Return the (X, Y) coordinate for the center point of the cell that contains the specified text.  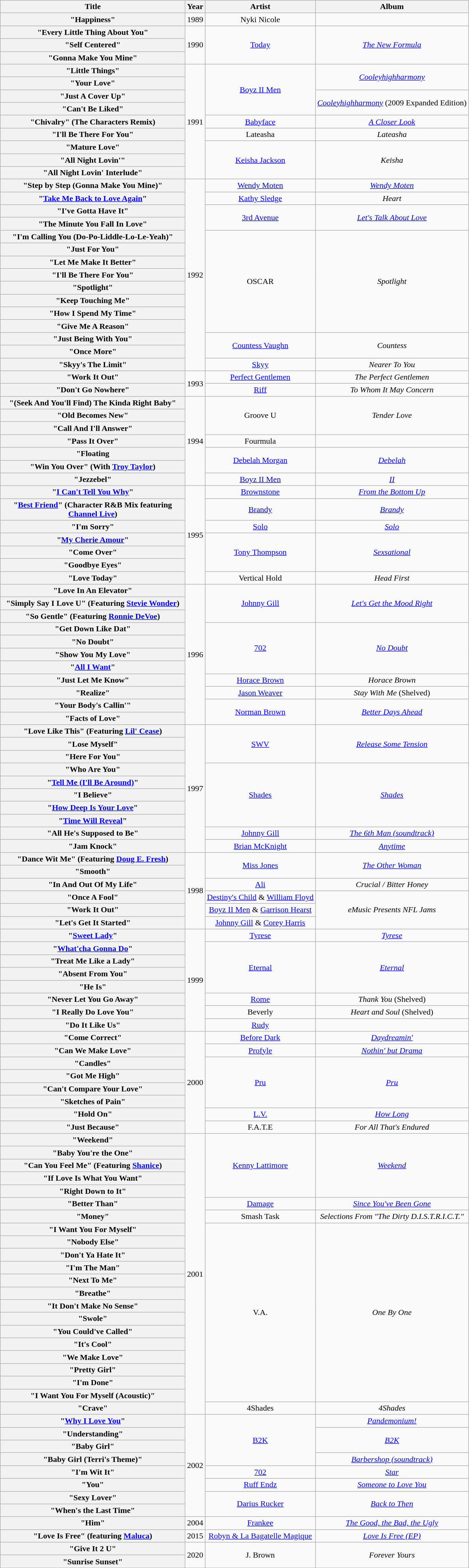
1996 (195, 654)
Perfect Gentlemen (261, 377)
Cooleyhighharmony (2009 Expanded Edition) (392, 102)
"Love Today" (93, 578)
"Let's Get It Started" (93, 923)
1999 (195, 980)
1998 (195, 891)
eMusic Presents NFL Jams (392, 910)
"The Minute You Fall In Love" (93, 224)
"Step by Step (Gonna Make You Mine)" (93, 186)
"Baby Girl" (93, 1447)
Frankee (261, 1523)
"Once More" (93, 351)
"Candles" (93, 1063)
"Sweet Lady" (93, 935)
From the Bottom Up (392, 492)
"Sketches of Pain" (93, 1101)
II (392, 479)
F.A.T.E (261, 1127)
"Lose Myself" (93, 744)
The Other Woman (392, 865)
"Happiness" (93, 19)
Darius Rucker (261, 1504)
Let's Get the Mood Right (392, 603)
"Right Down to It" (93, 1191)
"Take Me Back to Love Again" (93, 198)
OSCAR (261, 281)
"Don't Go Nowhere" (93, 390)
Miss Jones (261, 865)
1993 (195, 384)
V.A. (261, 1312)
"Give It 2 U" (93, 1549)
"Simply Say I Love U" (Featuring Stevie Wonder) (93, 603)
How Long (392, 1114)
"All Night Lovin'" (93, 160)
Cooleyhighharmony (392, 77)
"Come Correct" (93, 1038)
1991 (195, 121)
"Do It Like Us" (93, 1025)
"Let Me Make It Better" (93, 262)
Someone to Love You (392, 1485)
Let's Talk About Love (392, 217)
"Love Is Free" (featuring Maluca) (93, 1536)
"We Make Love" (93, 1357)
"Just Let Me Know" (93, 680)
"Goodbye Eyes" (93, 565)
"Baby You're the One" (93, 1153)
Since You've Been Gone (392, 1204)
"Pretty Girl" (93, 1370)
1995 (195, 535)
Stay With Me (Shelved) (392, 693)
"Call And I'll Answer" (93, 428)
"I'm The Man" (93, 1268)
"Absent From You" (93, 974)
"Why I Love You" (93, 1421)
"Realize" (93, 693)
"Smooth" (93, 872)
Head First (392, 578)
"Just Because" (93, 1127)
Forever Yours (392, 1555)
1997 (195, 789)
"Nobody Else" (93, 1242)
"What'cha Gonna Do" (93, 948)
"I'm Done" (93, 1382)
"Can't Compare Your Love" (93, 1089)
"I Believe" (93, 795)
Today (261, 45)
"I've Gotta Have It" (93, 211)
Thank You (Shelved) (392, 999)
Ali (261, 884)
"Floating (93, 454)
Destiny's Child & William Floyd (261, 897)
Vertical Hold (261, 578)
"Chivalry" (The Characters Remix) (93, 121)
"Money" (93, 1217)
"Best Friend" (Character R&B Mix featuring Channel Live) (93, 509)
1992 (195, 275)
"I'm Sorry" (93, 527)
"I Can't Tell You Why" (93, 492)
"Dance Wit Me" (Featuring Doug E. Fresh) (93, 859)
"Breathe" (93, 1293)
"(Seek And You'll Find) The Kinda Right Baby" (93, 403)
"Crave" (93, 1408)
Back to Then (392, 1504)
Barbershop (soundtrack) (392, 1459)
2020 (195, 1555)
"Sexy Lover" (93, 1498)
Ruff Endz (261, 1485)
Babyface (261, 121)
"All Night Lovin' Interlude" (93, 173)
"When's the Last Time" (93, 1510)
Rudy (261, 1025)
2015 (195, 1536)
Nearer To You (392, 364)
"Skyy's The Limit" (93, 364)
"Jezzebel" (93, 479)
"Time Will Reveal" (93, 821)
Boyz II Men & Garrison Hearst (261, 910)
"Better Than" (93, 1204)
"Can We Make Love" (93, 1050)
Artist (261, 7)
"No Doubt" (93, 642)
J. Brown (261, 1555)
Keisha Jackson (261, 160)
"Pass It Over" (93, 441)
Beverly (261, 1012)
Kathy Sledge (261, 198)
Nyki Nicole (261, 19)
"Jam Knock" (93, 846)
Skyy (261, 364)
Heart (392, 198)
Anytime (392, 846)
"Swole" (93, 1319)
"So Gentle" (Featuring Ronnie DeVoe) (93, 616)
Brownstone (261, 492)
The 6th Man (soundtrack) (392, 833)
"Can't Be Liked" (93, 109)
"You Could've Called" (93, 1331)
"Get Down Like Dat" (93, 629)
Debelah Morgan (261, 460)
"Every Little Thing About You" (93, 32)
"Here For You" (93, 756)
"Love Like This" (Featuring Lil' Cease) (93, 731)
"Got Me High" (93, 1076)
Keisha (392, 160)
"I Really Do Love You" (93, 1012)
2000 (195, 1082)
Tender Love (392, 415)
Year (195, 7)
"Your Love" (93, 83)
"Weekend" (93, 1140)
"It's Cool" (93, 1344)
"Facts of Love" (93, 718)
"How I Spend My Time" (93, 313)
3rd Avenue (261, 217)
2004 (195, 1523)
1989 (195, 19)
The Good, the Bad, the Ugly (392, 1523)
Groove U (261, 415)
"I'm Calling You (Do-Po-Liddle-Lo-Le-Yeah)" (93, 237)
"It Don't Make No Sense" (93, 1306)
Countess Vaughn (261, 345)
Norman Brown (261, 712)
"I Want You For Myself" (93, 1229)
Heart and Soul (Shelved) (392, 1012)
Better Days Ahead (392, 712)
"Treat Me Like a Lady" (93, 961)
"Come Over" (93, 552)
Nothin' but Drama (392, 1050)
Album (392, 7)
"Who Are You" (93, 769)
"My Cherie Amour" (93, 539)
"Gonna Make You Mine" (93, 58)
Johnny Gill & Corey Harris (261, 923)
"In And Out Of My Life" (93, 884)
Sexsational (392, 552)
"Mature Love" (93, 147)
"Can You Feel Me" (Featuring Shanice) (93, 1165)
"Once A Fool" (93, 897)
L.V. (261, 1114)
"Win You Over" (With Troy Taylor) (93, 467)
"Just For You" (93, 249)
"He Is" (93, 986)
"Sunrise Sunset" (93, 1561)
"Just A Cover Up" (93, 96)
Debelah (392, 460)
Tony Thompson (261, 552)
"Never Let You Go Away" (93, 999)
Love Is Free (EP) (392, 1536)
One By One (392, 1312)
Title (93, 7)
"Keep Touching Me" (93, 300)
2002 (195, 1466)
The New Formula (392, 45)
For All That's Endured (392, 1127)
"I'm Wit It" (93, 1472)
"Understanding" (93, 1434)
Fourmula (261, 441)
2001 (195, 1274)
Riff (261, 390)
A Closer Look (392, 121)
No Doubt (392, 648)
"All He's Supposed to Be" (93, 833)
"All I Want" (93, 667)
Profyle (261, 1050)
Pandemonium! (392, 1421)
Countess (392, 345)
SWV (261, 744)
"Next To Me" (93, 1280)
"Don't Ya Hate It" (93, 1255)
"Old Becomes New" (93, 415)
"Show You My Love" (93, 654)
Jason Weaver (261, 693)
Spotlight (392, 281)
Daydreamin' (392, 1038)
Rome (261, 999)
Kenny Lattimore (261, 1165)
"How Deep Is Your Love" (93, 808)
"Him" (93, 1523)
Weekend (392, 1165)
"Self Centered" (93, 45)
"Little Things" (93, 70)
The Perfect Gentlemen (392, 377)
To Whom It May Concern (392, 390)
Damage (261, 1204)
"Baby Girl (Terri's Theme)" (93, 1459)
"Hold On" (93, 1114)
"If Love Is What You Want" (93, 1178)
"You" (93, 1485)
Brian McKnight (261, 846)
1990 (195, 45)
Selections From "The Dirty D.I.S.T.R.I.C.T." (392, 1217)
"Your Body's Callin'" (93, 705)
"Spotlight" (93, 288)
1994 (195, 441)
Star (392, 1472)
Before Dark (261, 1038)
"I Want You For Myself (Acoustic)" (93, 1395)
Robyn & La Bagatelle Magique (261, 1536)
Crucial / Bitter Honey (392, 884)
"Give Me A Reason" (93, 326)
Smash Task (261, 1217)
"Just Being With You" (93, 339)
"Love In An Elevator" (93, 591)
Release Some Tension (392, 744)
"Tell Me (I'll Be Around)" (93, 782)
